Extract the [X, Y] coordinate from the center of the cell holding the provided text.  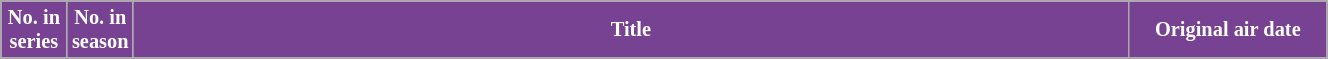
Original air date [1228, 29]
No. inseries [34, 29]
No. inseason [100, 29]
Title [630, 29]
